For the text-containing cell, return its midpoint in [X, Y] coordinate format. 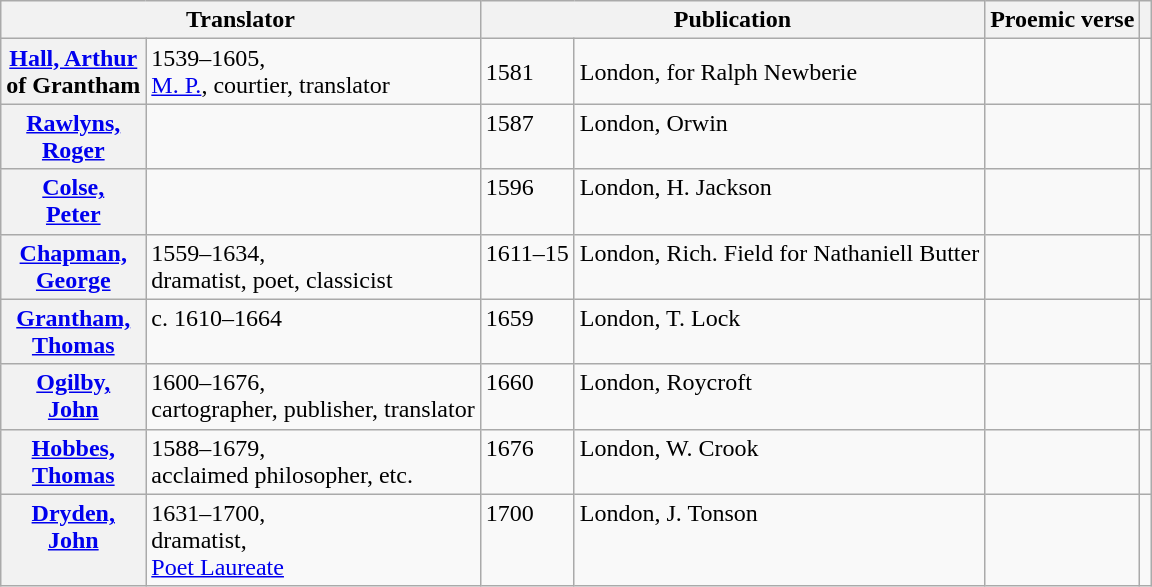
1700 [527, 540]
London, J. Tonson [779, 540]
Proemic verse [1062, 20]
Hobbes,Thomas [74, 462]
London, H. Jackson [779, 202]
1631–1700,dramatist,Poet Laureate [313, 540]
1539–1605,M. P., courtier, translator [313, 72]
Translator [240, 20]
Chapman,George [74, 266]
Hall, Arthurof Grantham [74, 72]
1596 [527, 202]
Colse,Peter [74, 202]
1587 [527, 136]
London, Orwin [779, 136]
London, Rich. Field for Nathaniell Butter [779, 266]
Rawlyns,Roger [74, 136]
Dryden,John [74, 540]
Ogilby,John [74, 396]
Publication [732, 20]
1676 [527, 462]
London, T. Lock [779, 332]
London, Roycroft [779, 396]
1660 [527, 396]
1611–15 [527, 266]
London, W. Crook [779, 462]
London, for Ralph Newberie [779, 72]
1559–1634,dramatist, poet, classicist [313, 266]
Grantham,Thomas [74, 332]
1659 [527, 332]
c. 1610–1664 [313, 332]
1588–1679,acclaimed philosopher, etc. [313, 462]
1600–1676,cartographer, publisher, translator [313, 396]
1581 [527, 72]
